Pinpoint the cell where the given text exists, returning its [x, y] midpoint coordinate. 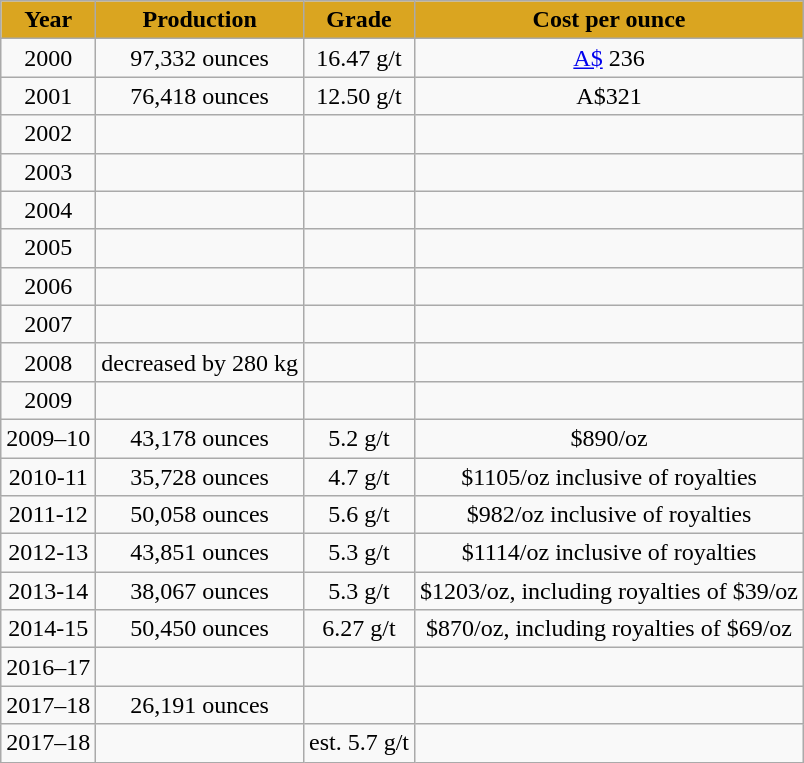
2010-11 [48, 477]
$890/oz [610, 438]
4.7 g/t [358, 477]
Grade [358, 20]
2007 [48, 324]
2012-13 [48, 553]
2008 [48, 362]
$870/oz, including royalties of $69/oz [610, 629]
12.50 g/t [358, 96]
$982/oz inclusive of royalties [610, 515]
43,851 ounces [200, 553]
2009 [48, 400]
5.6 g/t [358, 515]
2014-15 [48, 629]
2005 [48, 248]
2000 [48, 58]
2016–17 [48, 667]
50,450 ounces [200, 629]
2002 [48, 134]
38,067 ounces [200, 591]
Cost per ounce [610, 20]
A$ 236 [610, 58]
16.47 g/t [358, 58]
26,191 ounces [200, 705]
2006 [48, 286]
2011-12 [48, 515]
est. 5.7 g/t [358, 743]
97,332 ounces [200, 58]
$1203/oz, including royalties of $39/oz [610, 591]
50,058 ounces [200, 515]
Production [200, 20]
6.27 g/t [358, 629]
$1114/oz inclusive of royalties [610, 553]
$1105/oz inclusive of royalties [610, 477]
A$321 [610, 96]
5.2 g/t [358, 438]
2003 [48, 172]
2004 [48, 210]
76,418 ounces [200, 96]
2001 [48, 96]
43,178 ounces [200, 438]
2009–10 [48, 438]
2013-14 [48, 591]
Year [48, 20]
35,728 ounces [200, 477]
decreased by 280 kg [200, 362]
